For the text-containing cell, return its midpoint in (x, y) coordinate format. 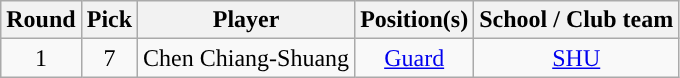
Position(s) (414, 20)
Pick (109, 20)
School / Club team (576, 20)
SHU (576, 58)
7 (109, 58)
Guard (414, 58)
Chen Chiang-Shuang (246, 58)
1 (41, 58)
Player (246, 20)
Round (41, 20)
